Extract the (X, Y) coordinate from the center of the cell holding the provided text.  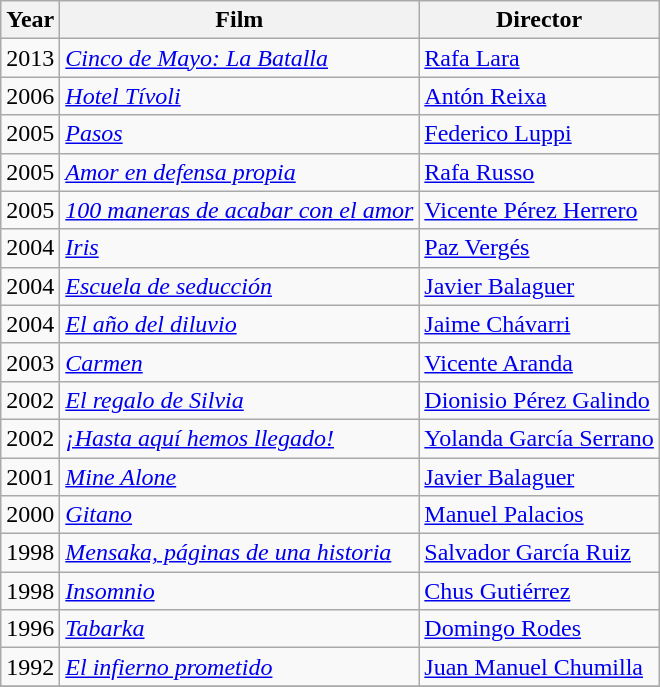
Federico Luppi (540, 134)
Tabarka (240, 629)
2013 (30, 58)
El año del diluvio (240, 324)
Manuel Palacios (540, 515)
2000 (30, 515)
Domingo Rodes (540, 629)
Vicente Pérez Herrero (540, 210)
Film (240, 20)
Rafa Russo (540, 172)
Iris (240, 248)
2001 (30, 477)
Insomnio (240, 591)
2006 (30, 96)
Rafa Lara (540, 58)
1996 (30, 629)
Gitano (240, 515)
Yolanda García Serrano (540, 438)
100 maneras de acabar con el amor (240, 210)
1992 (30, 667)
Escuela de seducción (240, 286)
Paz Vergés (540, 248)
Amor en defensa propia (240, 172)
Hotel Tívoli (240, 96)
Cinco de Mayo: La Batalla (240, 58)
Vicente Aranda (540, 362)
¡Hasta aquí hemos llegado! (240, 438)
Director (540, 20)
El regalo de Silvia (240, 400)
Pasos (240, 134)
Year (30, 20)
Dionisio Pérez Galindo (540, 400)
Mine Alone (240, 477)
Chus Gutiérrez (540, 591)
El infierno prometido (240, 667)
Antón Reixa (540, 96)
Mensaka, páginas de una historia (240, 553)
Salvador García Ruiz (540, 553)
Jaime Chávarri (540, 324)
Carmen (240, 362)
2003 (30, 362)
Juan Manuel Chumilla (540, 667)
